Capture the cell that displays the provided text and extract its [X, Y] central coordinate. 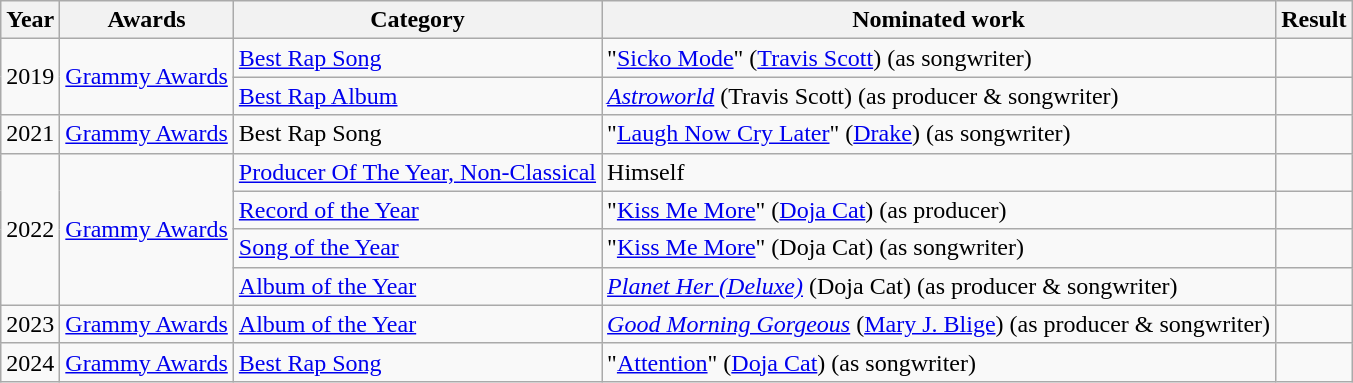
"Sicko Mode" (Travis Scott) (as songwriter) [939, 58]
Nominated work [939, 20]
Awards [147, 20]
Best Rap Album [417, 96]
2021 [30, 134]
"Attention" (Doja Cat) (as songwriter) [939, 362]
Producer Of The Year, Non-Classical [417, 172]
Result [1314, 20]
Song of the Year [417, 248]
Good Morning Gorgeous (Mary J. Blige) (as producer & songwriter) [939, 324]
Astroworld (Travis Scott) (as producer & songwriter) [939, 96]
"Laugh Now Cry Later" (Drake) (as songwriter) [939, 134]
Planet Her (Deluxe) (Doja Cat) (as producer & songwriter) [939, 286]
2019 [30, 77]
Year [30, 20]
"Kiss Me More" (Doja Cat) (as producer) [939, 210]
2024 [30, 362]
Record of the Year [417, 210]
Category [417, 20]
"Kiss Me More" (Doja Cat) (as songwriter) [939, 248]
Himself [939, 172]
2022 [30, 229]
2023 [30, 324]
